Pinpoint the cell where the given text exists, returning its (X, Y) midpoint coordinate. 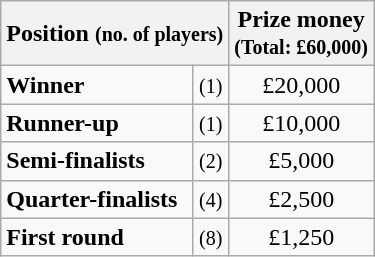
Quarter-finalists (97, 199)
Prize money(Total: £60,000) (302, 34)
£1,250 (302, 237)
Position (no. of players) (115, 34)
Runner-up (97, 123)
First round (97, 237)
(4) (211, 199)
£2,500 (302, 199)
Semi-finalists (97, 161)
£5,000 (302, 161)
(8) (211, 237)
£10,000 (302, 123)
£20,000 (302, 85)
(2) (211, 161)
Winner (97, 85)
